Extract the [X, Y] coordinate from the center of the cell holding the provided text.  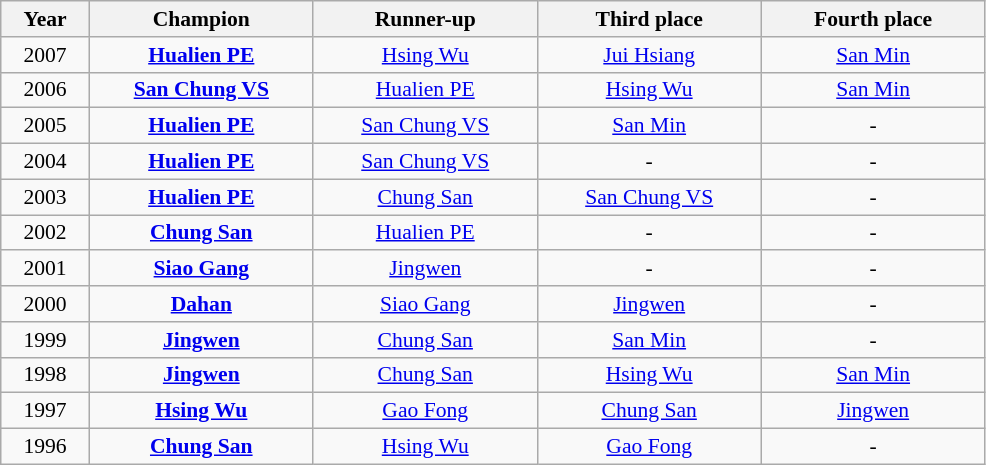
2002 [46, 233]
Dahan [201, 304]
Year [46, 19]
Runner-up [425, 19]
Jui Hsiang [649, 55]
1996 [46, 447]
2005 [46, 126]
2007 [46, 55]
2000 [46, 304]
1999 [46, 340]
2004 [46, 162]
1997 [46, 411]
2006 [46, 90]
2003 [46, 197]
1998 [46, 375]
Fourth place [873, 19]
Third place [649, 19]
Champion [201, 19]
2001 [46, 269]
